Search for the cell housing the specified text and yield its [x, y] center coordinate. 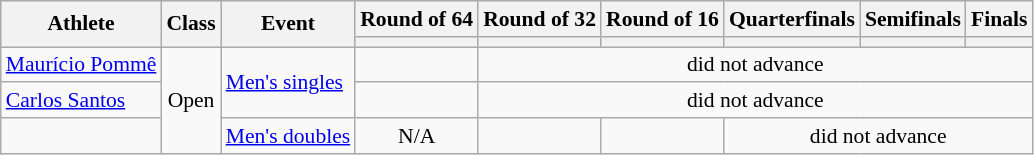
Round of 64 [416, 19]
Round of 16 [662, 19]
N/A [416, 136]
Quarterfinals [792, 19]
Class [190, 24]
Finals [1000, 19]
Athlete [82, 24]
Men's singles [288, 82]
Men's doubles [288, 136]
Round of 32 [540, 19]
Semifinals [913, 19]
Carlos Santos [82, 101]
Open [190, 100]
Event [288, 24]
Maurício Pommê [82, 65]
